Capture the cell that displays the provided text and extract its [X, Y] central coordinate. 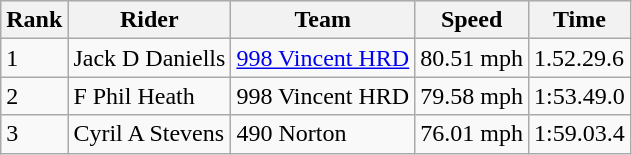
Cyril A Stevens [150, 134]
Rider [150, 20]
Jack D Daniells [150, 58]
F Phil Heath [150, 96]
Speed [472, 20]
1:53.49.0 [579, 96]
1.52.29.6 [579, 58]
80.51 mph [472, 58]
490 Norton [323, 134]
Rank [34, 20]
Team [323, 20]
Time [579, 20]
3 [34, 134]
2 [34, 96]
79.58 mph [472, 96]
76.01 mph [472, 134]
1:59.03.4 [579, 134]
1 [34, 58]
